Search for the cell housing the specified text and yield its [X, Y] center coordinate. 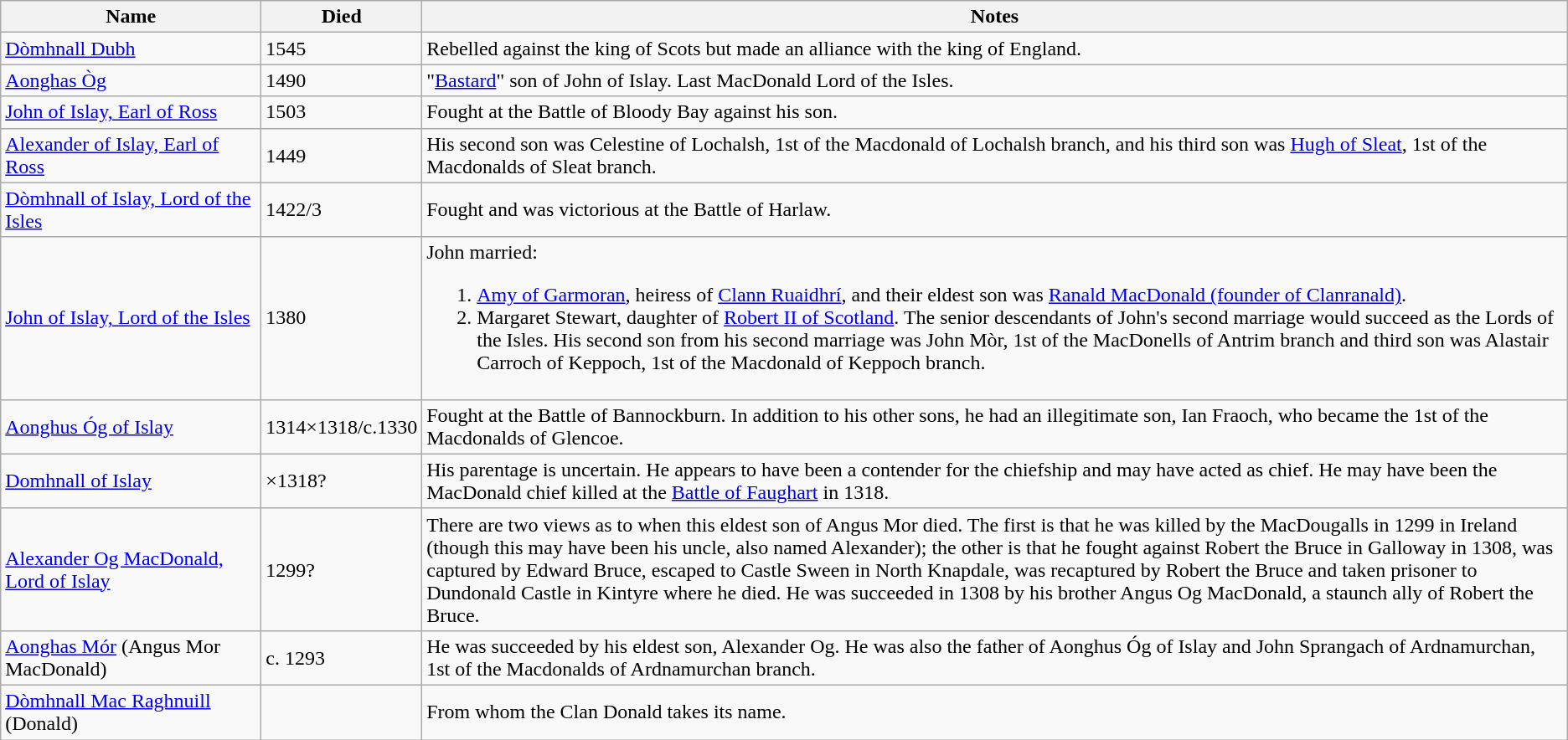
1314×1318/c.1330 [342, 427]
1490 [342, 80]
1503 [342, 112]
John of Islay, Earl of Ross [131, 112]
"Bastard" son of John of Islay. Last MacDonald Lord of the Isles. [995, 80]
Dòmhnall Mac Raghnuill (Donald) [131, 712]
Notes [995, 17]
Aonghas Òg [131, 80]
Rebelled against the king of Scots but made an alliance with the king of England. [995, 49]
1449 [342, 156]
Aonghas Mór (Angus Mor MacDonald) [131, 658]
Aonghus Óg of Islay [131, 427]
Alexander Og MacDonald, Lord of Islay [131, 569]
c. 1293 [342, 658]
×1318? [342, 480]
Died [342, 17]
1380 [342, 318]
Dòmhnall Dubh [131, 49]
1422/3 [342, 209]
From whom the Clan Donald takes its name. [995, 712]
Name [131, 17]
Fought at the Battle of Bloody Bay against his son. [995, 112]
John of Islay, Lord of the Isles [131, 318]
Dòmhnall of Islay, Lord of the Isles [131, 209]
Domhnall of Islay [131, 480]
Alexander of Islay, Earl of Ross [131, 156]
1299? [342, 569]
Fought and was victorious at the Battle of Harlaw. [995, 209]
1545 [342, 49]
